Capture the cell that displays the provided text and extract its (x, y) central coordinate. 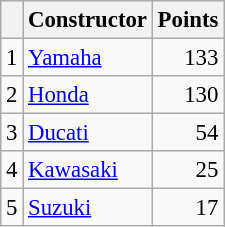
Constructor (88, 20)
17 (188, 208)
Kawasaki (88, 170)
25 (188, 170)
Yamaha (88, 58)
133 (188, 58)
130 (188, 95)
2 (12, 95)
Suzuki (88, 208)
54 (188, 133)
Honda (88, 95)
5 (12, 208)
Points (188, 20)
1 (12, 58)
Ducati (88, 133)
3 (12, 133)
4 (12, 170)
